Extract the (X, Y) coordinate from the center of the cell holding the provided text.  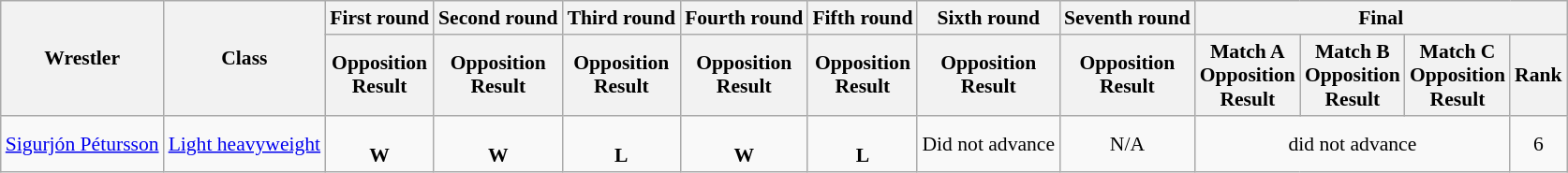
Wrestler (82, 58)
did not advance (1353, 144)
Match AOppositionResult (1248, 75)
N/A (1128, 144)
Match COppositionResult (1457, 75)
Fourth round (744, 18)
First round (379, 18)
Rank (1538, 75)
Light heavyweight (245, 144)
Final (1381, 18)
Fifth round (862, 18)
Sixth round (988, 18)
Third round (622, 18)
Second round (498, 18)
Did not advance (988, 144)
Class (245, 58)
Match BOppositionResult (1353, 75)
Sigurjón Pétursson (82, 144)
6 (1538, 144)
Seventh round (1128, 18)
